Determine the (x, y) coordinate at the center of the cell enclosing the given text.  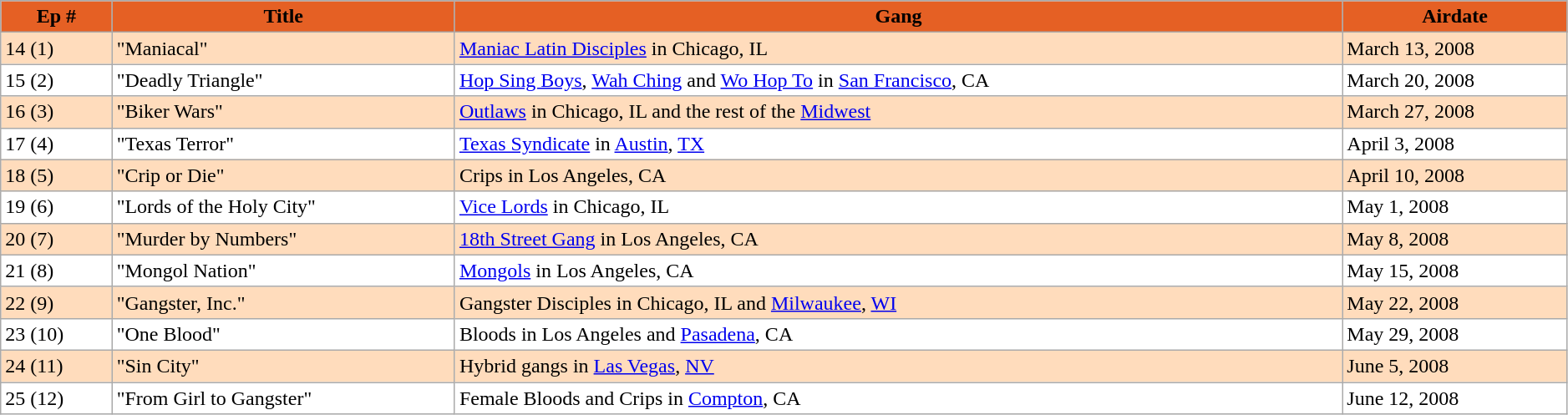
Crips in Los Angeles, CA (898, 175)
18 (5) (57, 175)
"Maniacal" (283, 48)
March 27, 2008 (1455, 112)
15 (2) (57, 80)
May 15, 2008 (1455, 271)
Texas Syndicate in Austin, TX (898, 144)
"One Blood" (283, 334)
"Texas Terror" (283, 144)
"From Girl to Gangster" (283, 398)
Ep # (57, 17)
Maniac Latin Disciples in Chicago, IL (898, 48)
18th Street Gang in Los Angeles, CA (898, 239)
Female Bloods and Crips in Compton, CA (898, 398)
21 (8) (57, 271)
Vice Lords in Chicago, IL (898, 207)
May 22, 2008 (1455, 302)
April 10, 2008 (1455, 175)
"Murder by Numbers" (283, 239)
May 8, 2008 (1455, 239)
"Gangster, Inc." (283, 302)
Outlaws in Chicago, IL and the rest of the Midwest (898, 112)
June 5, 2008 (1455, 366)
"Mongol Nation" (283, 271)
22 (9) (57, 302)
April 3, 2008 (1455, 144)
"Crip or Die" (283, 175)
May 29, 2008 (1455, 334)
Hybrid gangs in Las Vegas, NV (898, 366)
Airdate (1455, 17)
Gang (898, 17)
24 (11) (57, 366)
19 (6) (57, 207)
16 (3) (57, 112)
March 20, 2008 (1455, 80)
20 (7) (57, 239)
March 13, 2008 (1455, 48)
"Sin City" (283, 366)
23 (10) (57, 334)
June 12, 2008 (1455, 398)
"Deadly Triangle" (283, 80)
17 (4) (57, 144)
Bloods in Los Angeles and Pasadena, CA (898, 334)
"Lords of the Holy City" (283, 207)
"Biker Wars" (283, 112)
25 (12) (57, 398)
14 (1) (57, 48)
Gangster Disciples in Chicago, IL and Milwaukee, WI (898, 302)
May 1, 2008 (1455, 207)
Mongols in Los Angeles, CA (898, 271)
Hop Sing Boys, Wah Ching and Wo Hop To in San Francisco, CA (898, 80)
Title (283, 17)
